Identify which cell holds the provided text, then report its (x, y) central coordinate. 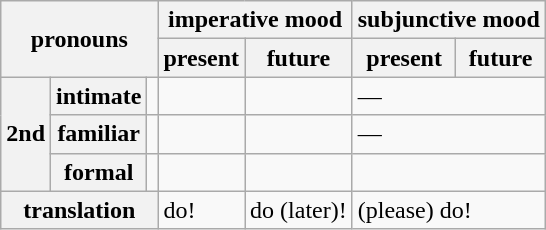
pronouns (80, 39)
familiar (99, 134)
2nd (26, 134)
do (later)! (299, 210)
translation (80, 210)
subjunctive mood (448, 20)
(please) do! (448, 210)
imperative mood (255, 20)
intimate (99, 96)
formal (99, 172)
do! (202, 210)
